Detect which cell encompasses the target text, then output its [x, y] center coordinate. 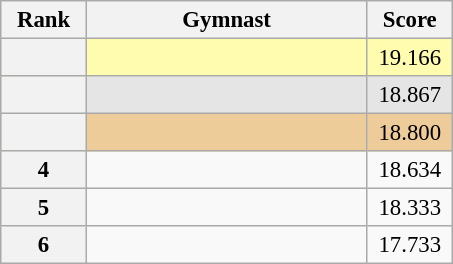
19.166 [410, 58]
6 [44, 245]
Gymnast [226, 20]
18.867 [410, 95]
17.733 [410, 245]
5 [44, 208]
18.333 [410, 208]
18.634 [410, 170]
Rank [44, 20]
Score [410, 20]
18.800 [410, 133]
4 [44, 170]
